Detect which cell encompasses the target text, then output its [x, y] center coordinate. 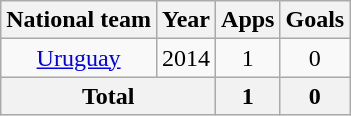
Year [186, 20]
Goals [315, 20]
Apps [248, 20]
National team [79, 20]
Uruguay [79, 58]
Total [108, 96]
2014 [186, 58]
